Search for the cell housing the specified text and yield its [x, y] center coordinate. 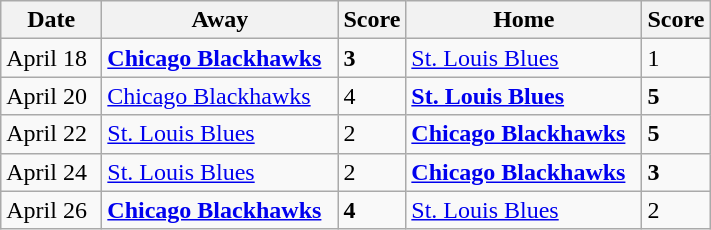
Date [52, 20]
April 26 [52, 210]
Home [524, 20]
April 22 [52, 134]
1 [676, 58]
April 24 [52, 172]
April 18 [52, 58]
April 20 [52, 96]
Away [220, 20]
